Pinpoint the cell where the given text exists, returning its (x, y) midpoint coordinate. 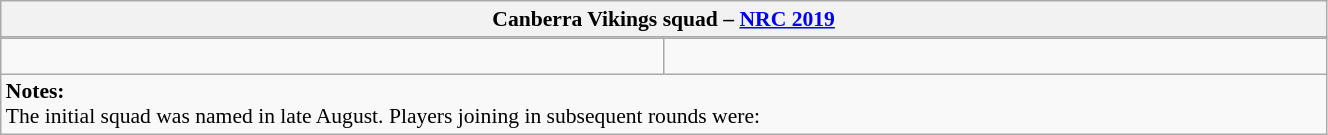
Notes:The initial squad was named in late August. Players joining in subsequent rounds were: (664, 104)
Canberra Vikings squad – NRC 2019 (664, 19)
